For the text-containing cell, return its midpoint in (x, y) coordinate format. 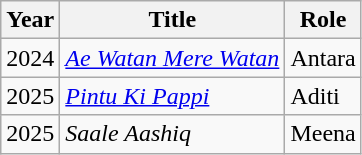
2024 (30, 58)
Aditi (323, 96)
Meena (323, 134)
Antara (323, 58)
Title (172, 20)
Role (323, 20)
Ae Watan Mere Watan (172, 58)
Year (30, 20)
Saale Aashiq (172, 134)
Pintu Ki Pappi (172, 96)
